Search for the cell housing the specified text and yield its (X, Y) center coordinate. 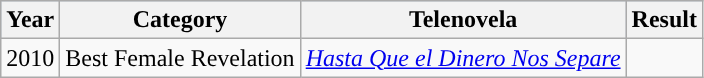
2010 (30, 58)
Category (180, 20)
Telenovela (463, 20)
Result (664, 20)
Hasta Que el Dinero Nos Separe (463, 58)
Year (30, 20)
Best Female Revelation (180, 58)
